Provide the (X, Y) coordinate of the cell's center where the given text is located.  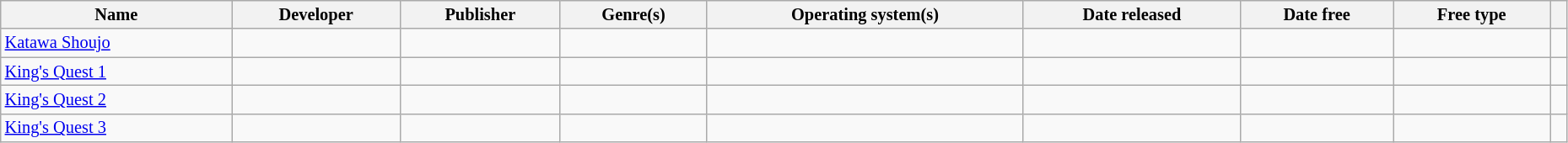
King's Quest 2 (116, 99)
Developer (315, 14)
Operating system(s) (865, 14)
Date free (1317, 14)
Katawa Shoujo (116, 43)
Publisher (480, 14)
King's Quest 3 (116, 128)
Genre(s) (633, 14)
King's Quest 1 (116, 71)
Date released (1132, 14)
Free type (1472, 14)
Name (116, 14)
